Return the (x, y) coordinate for the center point of the cell that contains the specified text.  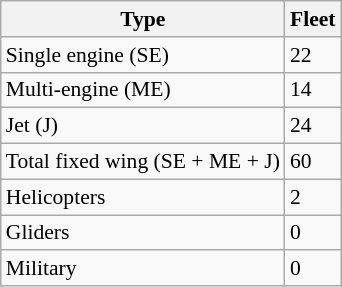
Military (143, 269)
60 (313, 162)
Fleet (313, 19)
Type (143, 19)
Single engine (SE) (143, 55)
Total fixed wing (SE + ME + J) (143, 162)
14 (313, 90)
22 (313, 55)
Helicopters (143, 197)
2 (313, 197)
Gliders (143, 233)
24 (313, 126)
Multi-engine (ME) (143, 90)
Jet (J) (143, 126)
